From the cell containing the given text, extract its center point as (x, y) coordinate. 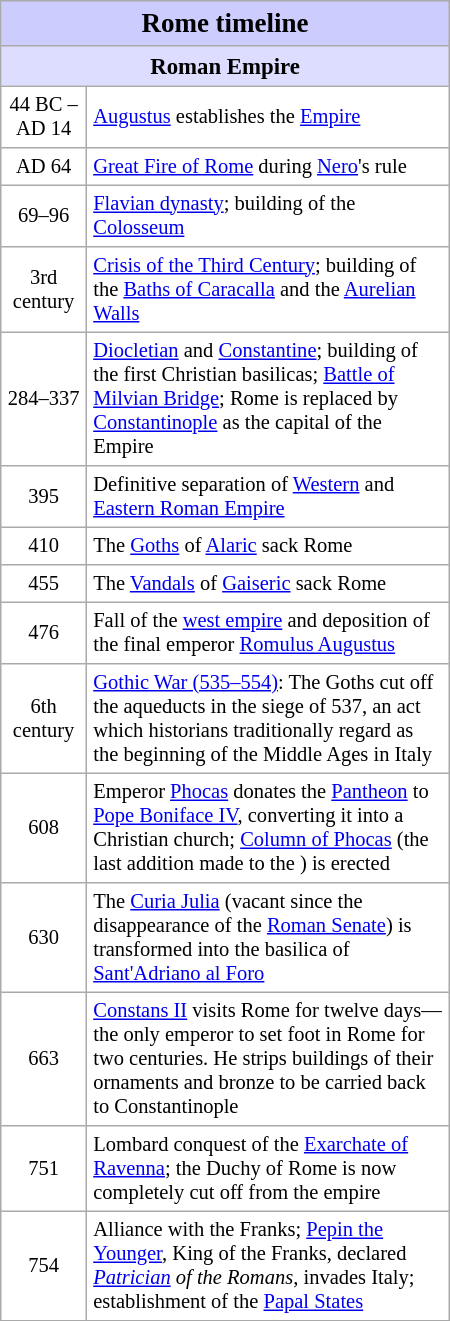
The Goths of Alaric sack Rome (268, 546)
395 (44, 496)
754 (44, 1266)
284–337 (44, 399)
AD 64 (44, 166)
6th century (44, 718)
Fall of the west empire and deposition of the final emperor Romulus Augustus (268, 633)
Roman Empire (225, 65)
608 (44, 828)
Flavian dynasty; building of the Colosseum (268, 216)
Alliance with the Franks; Pepin the Younger, King of the Franks, declared Patrician of the Romans, invades Italy; establishment of the Papal States (268, 1266)
410 (44, 546)
Great Fire of Rome during Nero's rule (268, 166)
455 (44, 583)
Augustus establishes the Empire (268, 117)
630 (44, 937)
3rd century (44, 289)
Rome timeline (225, 22)
663 (44, 1059)
Crisis of the Third Century; building of the Baths of Caracalla and the Aurelian Walls (268, 289)
476 (44, 633)
The Vandals of Gaiseric sack Rome (268, 583)
751 (44, 1168)
Definitive separation of Western and Eastern Roman Empire (268, 496)
69–96 (44, 216)
Lombard conquest of the Exarchate of Ravenna; the Duchy of Rome is now completely cut off from the empire (268, 1168)
The Curia Julia (vacant since the disappearance of the Roman Senate) is transformed into the basilica of Sant'Adriano al Foro (268, 937)
44 BC – AD 14 (44, 117)
